Provide the [x, y] coordinate of the cell's center where the given text is located.  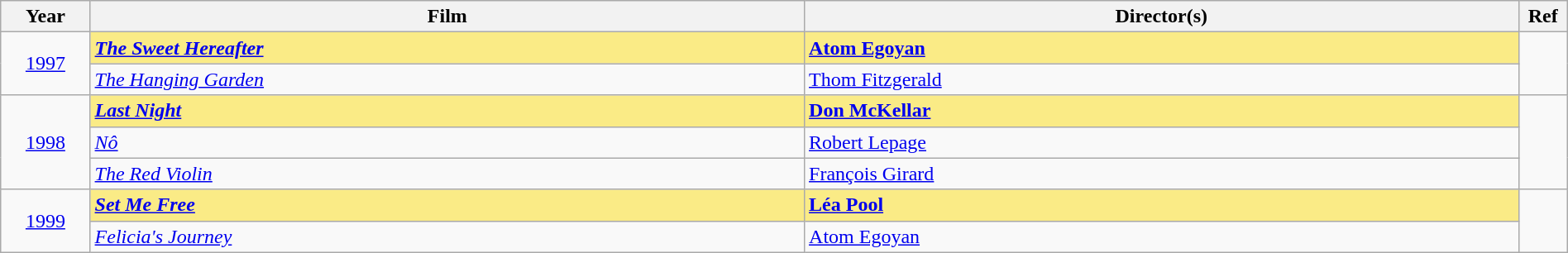
François Girard [1161, 174]
Ref [1543, 17]
Nô [447, 142]
Thom Fitzgerald [1161, 79]
Don McKellar [1161, 111]
Last Night [447, 111]
1998 [45, 142]
The Red Violin [447, 174]
The Sweet Hereafter [447, 48]
Year [45, 17]
Director(s) [1161, 17]
Léa Pool [1161, 205]
The Hanging Garden [447, 79]
1997 [45, 64]
Felicia's Journey [447, 236]
Film [447, 17]
Robert Lepage [1161, 142]
Set Me Free [447, 205]
1999 [45, 221]
